Return [x, y] of the center of cell containing provided text 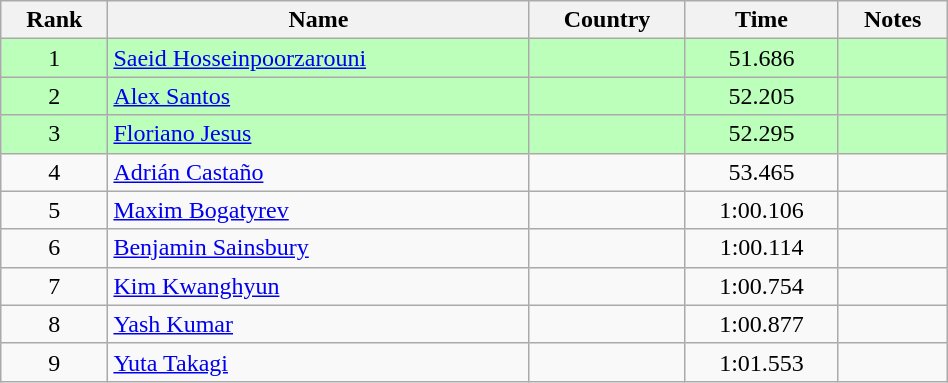
1:00.114 [762, 248]
9 [54, 362]
Yuta Takagi [318, 362]
Name [318, 20]
Maxim Bogatyrev [318, 210]
Time [762, 20]
6 [54, 248]
4 [54, 172]
8 [54, 324]
53.465 [762, 172]
51.686 [762, 58]
52.295 [762, 134]
1:00.877 [762, 324]
Kim Kwanghyun [318, 286]
1:00.754 [762, 286]
Notes [892, 20]
Saeid Hosseinpoorzarouni [318, 58]
7 [54, 286]
5 [54, 210]
1:01.553 [762, 362]
Alex Santos [318, 96]
52.205 [762, 96]
Floriano Jesus [318, 134]
1 [54, 58]
Rank [54, 20]
1:00.106 [762, 210]
3 [54, 134]
Adrián Castaño [318, 172]
Yash Kumar [318, 324]
Country [607, 20]
Benjamin Sainsbury [318, 248]
2 [54, 96]
